From the cell containing the given text, extract its center point as (X, Y) coordinate. 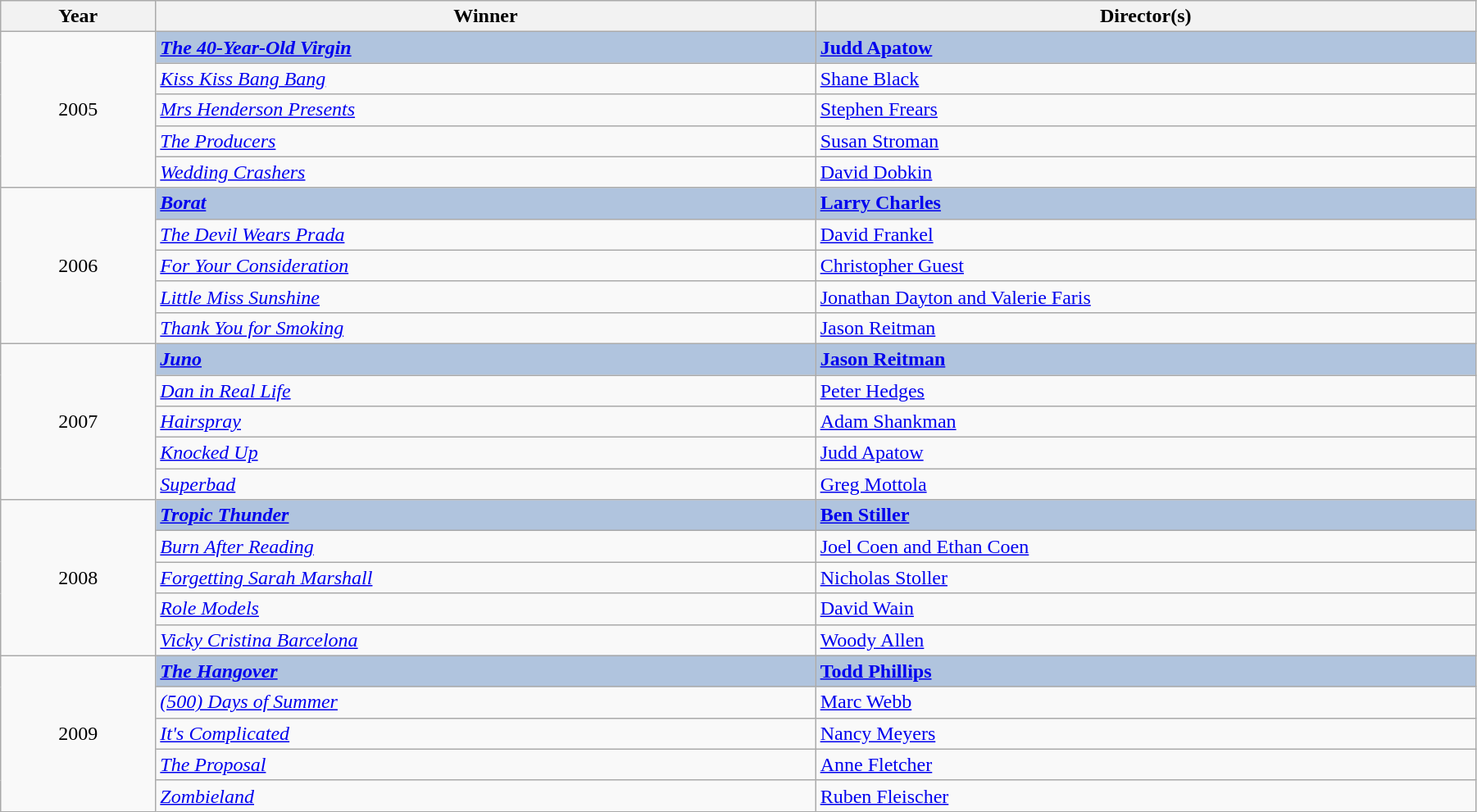
Ruben Fleischer (1146, 796)
The Devil Wears Prada (485, 234)
Little Miss Sunshine (485, 297)
2007 (79, 421)
Marc Webb (1146, 702)
Forgetting Sarah Marshall (485, 578)
Mrs Henderson Presents (485, 110)
Burn After Reading (485, 547)
Hairspray (485, 422)
For Your Consideration (485, 265)
Susan Stroman (1146, 141)
Knocked Up (485, 453)
Kiss Kiss Bang Bang (485, 79)
Year (79, 16)
Thank You for Smoking (485, 328)
The Producers (485, 141)
Vicky Cristina Barcelona (485, 640)
The Proposal (485, 764)
Greg Mottola (1146, 484)
Role Models (485, 609)
Dan in Real Life (485, 391)
Winner (485, 16)
Todd Phillips (1146, 671)
Nancy Meyers (1146, 733)
Jonathan Dayton and Valerie Faris (1146, 297)
Juno (485, 359)
The 40-Year-Old Virgin (485, 48)
Borat (485, 203)
The Hangover (485, 671)
(500) Days of Summer (485, 702)
Christopher Guest (1146, 265)
2006 (79, 265)
2008 (79, 578)
Director(s) (1146, 16)
It's Complicated (485, 733)
David Frankel (1146, 234)
Ben Stiller (1146, 515)
Anne Fletcher (1146, 764)
David Wain (1146, 609)
Zombieland (485, 796)
Wedding Crashers (485, 172)
Larry Charles (1146, 203)
2009 (79, 733)
Nicholas Stoller (1146, 578)
Woody Allen (1146, 640)
Stephen Frears (1146, 110)
Shane Black (1146, 79)
David Dobkin (1146, 172)
Peter Hedges (1146, 391)
Tropic Thunder (485, 515)
Joel Coen and Ethan Coen (1146, 547)
2005 (79, 110)
Superbad (485, 484)
Adam Shankman (1146, 422)
